Output the (x, y) coordinate of the center of the cell containing the given text.  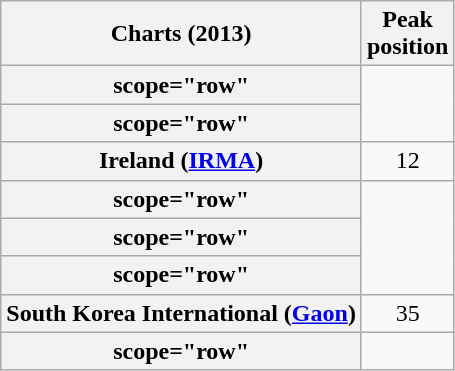
35 (407, 313)
Peakposition (407, 34)
Ireland (IRMA) (182, 161)
Charts (2013) (182, 34)
12 (407, 161)
South Korea International (Gaon) (182, 313)
